Detect which cell encompasses the target text, then output its (X, Y) center coordinate. 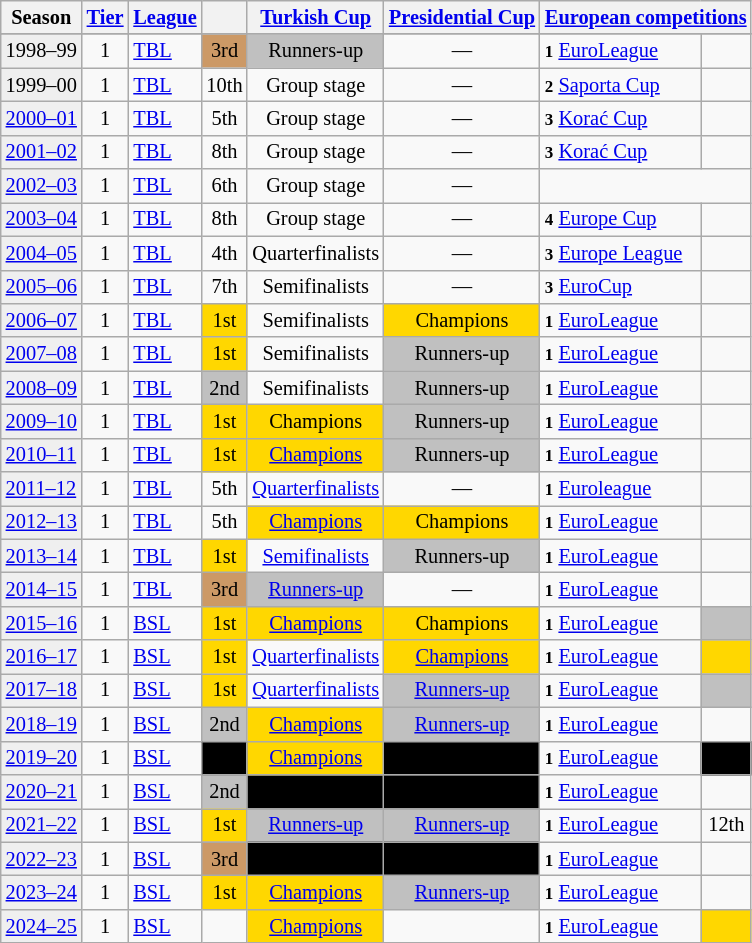
6th (225, 186)
2000–01 (42, 118)
Season (42, 17)
2024–25 (42, 926)
2017–18 (42, 690)
2020–21 (42, 791)
3 EuroCup (620, 287)
3 Europe League (620, 253)
2013–14 (42, 556)
2006–07 (42, 320)
1999–00 (42, 85)
4 Europe Cup (620, 219)
2011–12 (42, 489)
2016–17 (42, 657)
1 Euroleague (620, 489)
2014–15 (42, 589)
2022–23 (42, 859)
2 Saporta Cup (620, 85)
4th (225, 253)
European competitions (646, 17)
2023–24 (42, 892)
2003–04 (42, 219)
2008–09 (42, 388)
2010–11 (42, 455)
7th (225, 287)
2001–02 (42, 152)
1998–99 (42, 51)
2018–19 (42, 724)
League (164, 17)
12th (726, 825)
2021–22 (42, 825)
2002–03 (42, 186)
2005–06 (42, 287)
2007–08 (42, 354)
2009–10 (42, 421)
Presidential Cup (462, 17)
Tier (106, 17)
Turkish Cup (315, 17)
2019–20 (42, 758)
2012–13 (42, 522)
10th (225, 85)
2015–16 (42, 623)
2004–05 (42, 253)
